For the text-containing cell, return its midpoint in [X, Y] coordinate format. 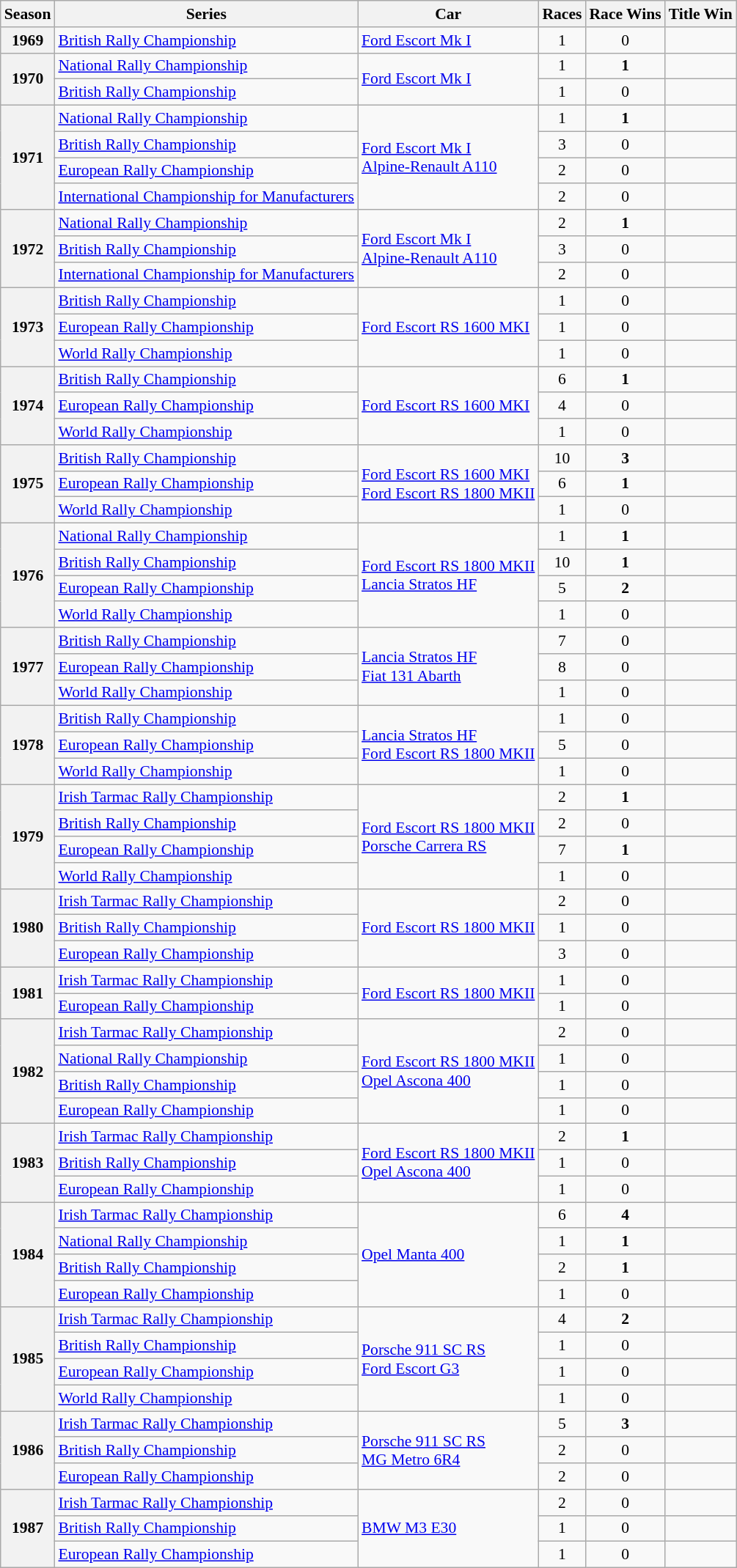
1977 [28, 667]
1984 [28, 1254]
1976 [28, 575]
Car [448, 14]
8 [562, 667]
Lancia Stratos HF Ford Escort RS 1800 MKII [448, 745]
1971 [28, 158]
BMW M3 E30 [448, 1529]
1974 [28, 406]
1973 [28, 327]
1981 [28, 993]
Series [206, 14]
1972 [28, 249]
1987 [28, 1529]
Porsche 911 SC RSFord Escort G3 [448, 1358]
1975 [28, 484]
1982 [28, 1072]
1978 [28, 745]
Lancia Stratos HF Fiat 131 Abarth [448, 667]
1983 [28, 1163]
1986 [28, 1450]
Races [562, 14]
1980 [28, 928]
Ford Escort RS 1800 MKII Porsche Carrera RS [448, 836]
1985 [28, 1358]
Ford Escort RS 1800 MKII Lancia Stratos HF [448, 575]
1979 [28, 836]
Ford Escort RS 1600 MKI Ford Escort RS 1800 MKII [448, 484]
1970 [28, 79]
Title Win [701, 14]
1969 [28, 40]
Season [28, 14]
Race Wins [625, 14]
Porsche 911 SC RSMG Metro 6R4 [448, 1450]
Opel Manta 400 [448, 1254]
